Locate the cell with the specified text and output its (X, Y) center coordinate. 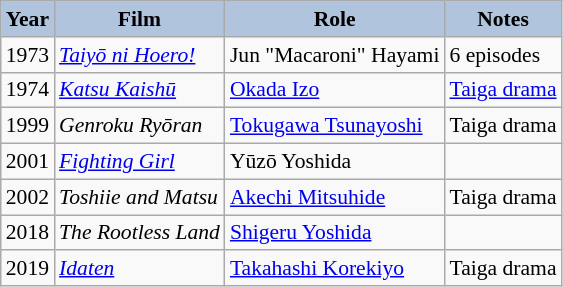
Idaten (140, 269)
Genroku Ryōran (140, 126)
Taiyō ni Hoero! (140, 55)
Yūzō Yoshida (335, 162)
2019 (28, 269)
Jun "Macaroni" Hayami (335, 55)
The Rootless Land (140, 233)
Film (140, 19)
Role (335, 19)
2002 (28, 197)
2001 (28, 162)
Year (28, 19)
Shigeru Yoshida (335, 233)
6 episodes (502, 55)
Fighting Girl (140, 162)
Tokugawa Tsunayoshi (335, 126)
Takahashi Korekiyo (335, 269)
Notes (502, 19)
1973 (28, 55)
1974 (28, 90)
Akechi Mitsuhide (335, 197)
2018 (28, 233)
1999 (28, 126)
Toshiie and Matsu (140, 197)
Okada Izo (335, 90)
Katsu Kaishū (140, 90)
